Determine the [x, y] coordinate at the center of the cell enclosing the given text.  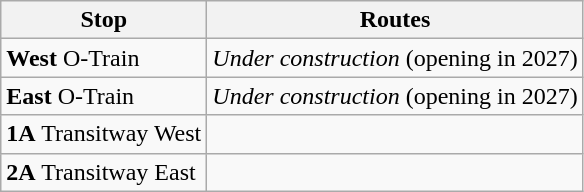
West O-Train [104, 58]
Routes [395, 20]
Stop [104, 20]
1A Transitway West [104, 134]
2A Transitway East [104, 172]
East O-Train [104, 96]
